Search for the cell housing the specified text and yield its (X, Y) center coordinate. 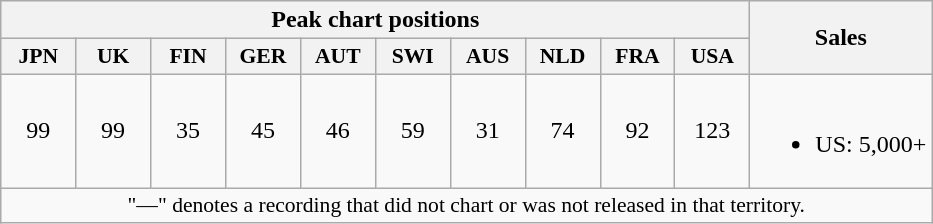
35 (188, 130)
NLD (562, 57)
FIN (188, 57)
46 (338, 130)
74 (562, 130)
AUS (488, 57)
GER (262, 57)
31 (488, 130)
92 (638, 130)
123 (712, 130)
"—" denotes a recording that did not chart or was not released in that territory. (466, 206)
FRA (638, 57)
USA (712, 57)
59 (412, 130)
Peak chart positions (376, 20)
SWI (412, 57)
45 (262, 130)
UK (114, 57)
Sales (841, 38)
US: 5,000+ (841, 130)
JPN (38, 57)
AUT (338, 57)
